From the cell containing the given text, extract its center point as (X, Y) coordinate. 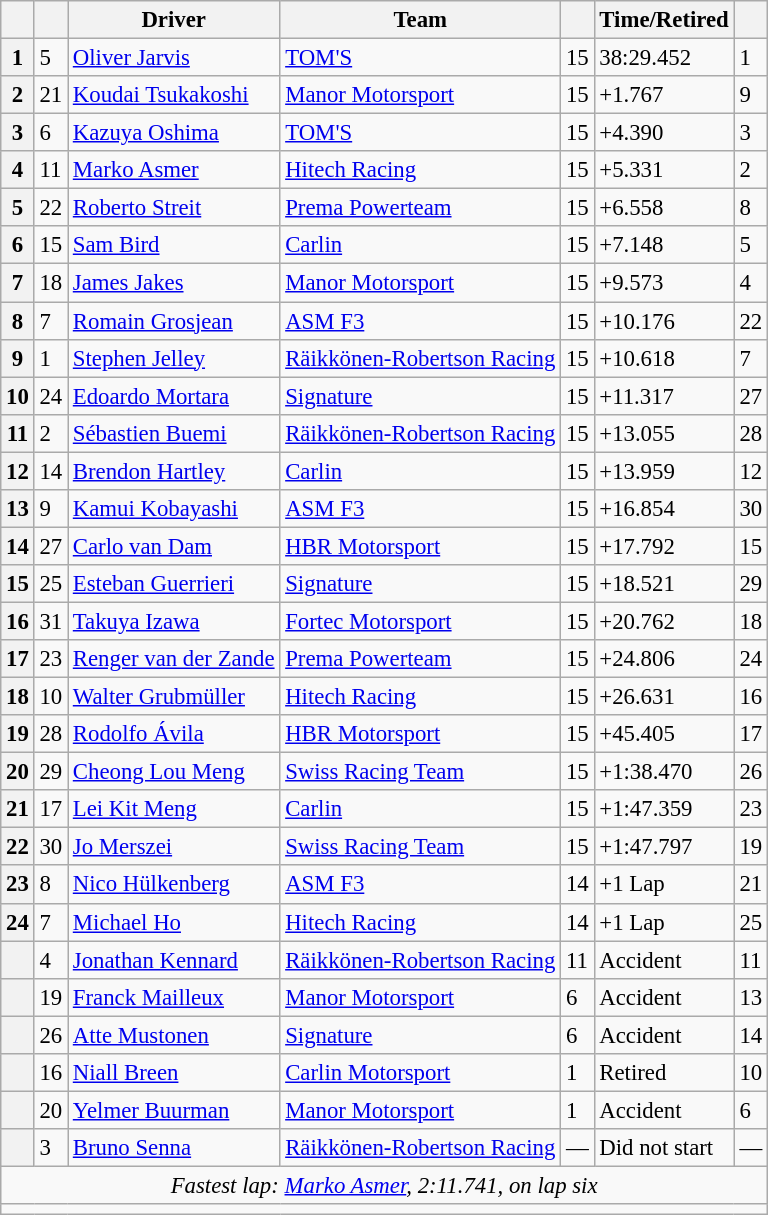
Jonathan Kennard (174, 960)
+1:47.359 (664, 809)
Stephen Jelley (174, 358)
+16.854 (664, 509)
Bruno Senna (174, 1148)
+7.148 (664, 245)
Carlo van Dam (174, 546)
Roberto Streit (174, 208)
Carlin Motorsport (420, 1073)
+26.631 (664, 697)
Kazuya Oshima (174, 133)
+24.806 (664, 659)
+1:38.470 (664, 772)
+9.573 (664, 283)
Cheong Lou Meng (174, 772)
+5.331 (664, 170)
Marko Asmer (174, 170)
Romain Grosjean (174, 321)
Lei Kit Meng (174, 809)
38:29.452 (664, 58)
+10.618 (664, 358)
+1:47.797 (664, 847)
Team (420, 20)
+11.317 (664, 396)
Brendon Hartley (174, 471)
James Jakes (174, 283)
+10.176 (664, 321)
Oliver Jarvis (174, 58)
+6.558 (664, 208)
+4.390 (664, 133)
Walter Grubmüller (174, 697)
Esteban Guerrieri (174, 584)
Sébastien Buemi (174, 433)
Rodolfo Ávila (174, 734)
Time/Retired (664, 20)
Koudai Tsukakoshi (174, 95)
Kamui Kobayashi (174, 509)
+20.762 (664, 621)
Fastest lap: Marko Asmer, 2:11.741, on lap six (384, 1185)
Driver (174, 20)
31 (50, 621)
Niall Breen (174, 1073)
+45.405 (664, 734)
Jo Merszei (174, 847)
+1.767 (664, 95)
Yelmer Buurman (174, 1110)
+17.792 (664, 546)
Fortec Motorsport (420, 621)
+13.959 (664, 471)
+13.055 (664, 433)
Michael Ho (174, 922)
Atte Mustonen (174, 1035)
Sam Bird (174, 245)
Takuya Izawa (174, 621)
+18.521 (664, 584)
Retired (664, 1073)
Nico Hülkenberg (174, 885)
Edoardo Mortara (174, 396)
Did not start (664, 1148)
Renger van der Zande (174, 659)
Franck Mailleux (174, 997)
